Locate the cell with the specified text and output its [x, y] center coordinate. 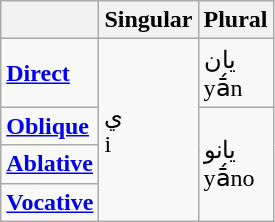
Vocative [50, 202]
یانوyā́no [236, 164]
يانyā́n [236, 73]
Oblique [50, 126]
Singular [148, 20]
يi [148, 130]
Direct [50, 73]
Ablative [50, 164]
Plural [236, 20]
